Locate the cell with the specified text and output its [X, Y] center coordinate. 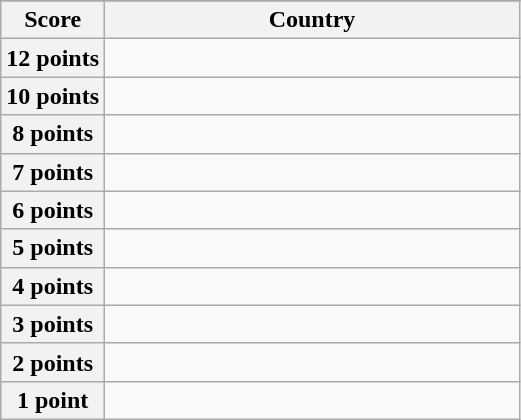
12 points [53, 58]
7 points [53, 172]
5 points [53, 248]
Score [53, 20]
8 points [53, 134]
Country [312, 20]
4 points [53, 286]
2 points [53, 362]
1 point [53, 400]
10 points [53, 96]
3 points [53, 324]
6 points [53, 210]
